Return the [x, y] coordinate for the center point of the cell that contains the specified text.  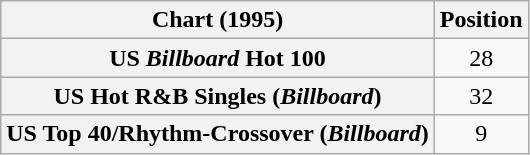
Position [481, 20]
9 [481, 134]
32 [481, 96]
28 [481, 58]
US Hot R&B Singles (Billboard) [218, 96]
US Billboard Hot 100 [218, 58]
US Top 40/Rhythm-Crossover (Billboard) [218, 134]
Chart (1995) [218, 20]
